Pinpoint the cell where the given text exists, returning its (X, Y) midpoint coordinate. 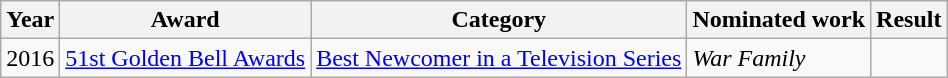
Year (30, 20)
Best Newcomer in a Television Series (499, 58)
Category (499, 20)
Award (186, 20)
Nominated work (779, 20)
War Family (779, 58)
Result (909, 20)
2016 (30, 58)
51st Golden Bell Awards (186, 58)
